Pinpoint the cell where the given text exists, returning its (x, y) midpoint coordinate. 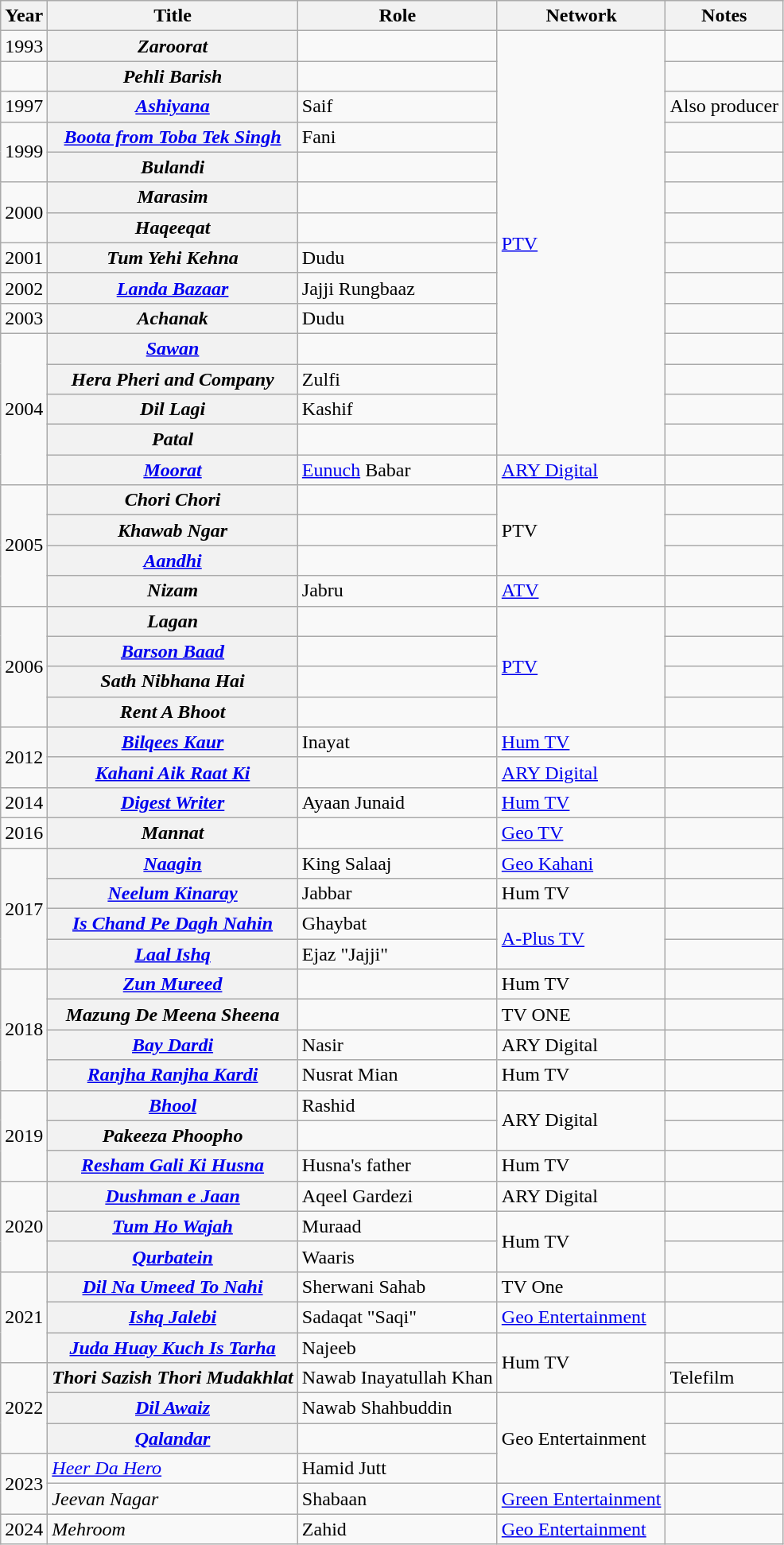
Nizam (173, 591)
2021 (24, 1317)
Jajji Rungbaaz (398, 288)
Hera Pheri and Company (173, 379)
2018 (24, 1030)
Nawab Inayatullah Khan (398, 1378)
Sawan (173, 348)
Ishq Jalebi (173, 1317)
Nasir (398, 1045)
2012 (24, 757)
Dil Awaiz (173, 1408)
Qurbatein (173, 1256)
Mazung De Meena Sheena (173, 1015)
Rent A Bhoot (173, 712)
Chori Chori (173, 500)
2001 (24, 258)
Mehroom (173, 1529)
2017 (24, 908)
Pakeeza Phoopho (173, 1135)
1993 (24, 46)
2005 (24, 545)
Patal (173, 440)
Zulfi (398, 379)
Nawab Shahbuddin (398, 1408)
Naagin (173, 863)
Ranjha Ranjha Kardi (173, 1075)
Haqeeqat (173, 227)
Moorat (173, 470)
Mannat (173, 833)
2003 (24, 318)
Also producer (724, 107)
2024 (24, 1529)
Jeevan Nagar (173, 1499)
Fani (398, 137)
Is Chand Pe Dagh Nahin (173, 924)
2004 (24, 409)
Hamid Jutt (398, 1469)
Aandhi (173, 561)
1997 (24, 107)
Laal Ishq (173, 954)
Juda Huay Kuch Is Tarha (173, 1348)
Barson Baad (173, 651)
Title (173, 16)
Telefilm (724, 1378)
2022 (24, 1408)
Jabbar (398, 894)
Resham Gali Ki Husna (173, 1166)
Sherwani Sahab (398, 1287)
Geo Kahani (581, 863)
2006 (24, 666)
Ayaan Junaid (398, 802)
2002 (24, 288)
Boota from Toba Tek Singh (173, 137)
ATV (581, 591)
Dil Na Umeed To Nahi (173, 1287)
Role (398, 16)
Waaris (398, 1256)
Inayat (398, 742)
Sath Nibhana Hai (173, 681)
Green Entertainment (581, 1499)
Aqeel Gardezi (398, 1196)
Pehli Barish (173, 76)
2020 (24, 1226)
Sadaqat "Saqi" (398, 1317)
Najeeb (398, 1348)
Ghaybat (398, 924)
A-Plus TV (581, 939)
2016 (24, 833)
Muraad (398, 1226)
Zun Mureed (173, 984)
Dil Lagi (173, 410)
Jabru (398, 591)
Notes (724, 16)
Bay Dardi (173, 1045)
Achanak (173, 318)
Bilqees Kaur (173, 742)
Rashid (398, 1105)
Ejaz "Jajji" (398, 954)
Bulandi (173, 167)
Bhool (173, 1105)
Neelum Kinaray (173, 894)
Khawab Ngar (173, 530)
Landa Bazaar (173, 288)
Tum Ho Wajah (173, 1226)
Year (24, 16)
Shabaan (398, 1499)
Digest Writer (173, 802)
Nusrat Mian (398, 1075)
Kashif (398, 410)
Network (581, 16)
Zaroorat (173, 46)
Marasim (173, 197)
Dushman e Jaan (173, 1196)
Zahid (398, 1529)
2000 (24, 212)
King Salaaj (398, 863)
Heer Da Hero (173, 1469)
Kahani Aik Raat Ki (173, 772)
2023 (24, 1484)
Thori Sazish Thori Mudakhlat (173, 1378)
2014 (24, 802)
Geo TV (581, 833)
TV One (581, 1287)
Qalandar (173, 1438)
Eunuch Babar (398, 470)
Husna's father (398, 1166)
Saif (398, 107)
TV ONE (581, 1015)
Lagan (173, 621)
2019 (24, 1135)
Tum Yehi Kehna (173, 258)
1999 (24, 152)
Ashiyana (173, 107)
